Find where the given text appears and provide that cell's center as (x, y) coordinate. 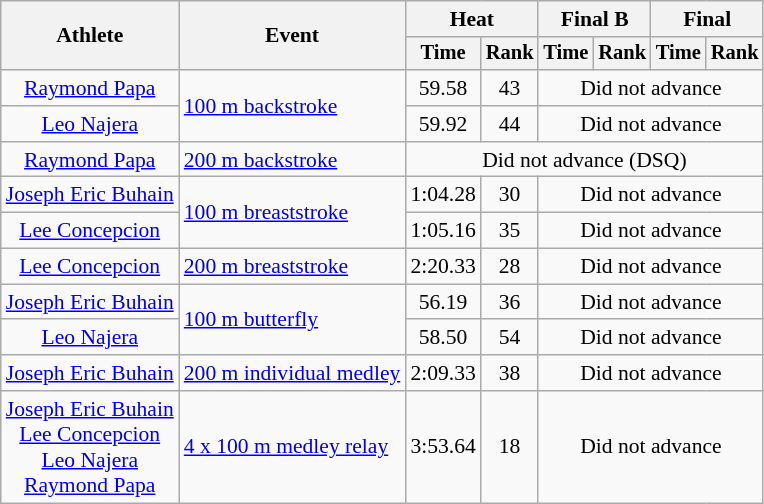
38 (510, 373)
36 (510, 302)
Did not advance (DSQ) (584, 160)
56.19 (442, 302)
59.92 (442, 124)
100 m butterfly (292, 320)
100 m backstroke (292, 106)
43 (510, 88)
30 (510, 195)
35 (510, 231)
18 (510, 447)
Final B (594, 19)
200 m breaststroke (292, 267)
4 x 100 m medley relay (292, 447)
44 (510, 124)
Athlete (90, 36)
200 m individual medley (292, 373)
200 m backstroke (292, 160)
3:53.64 (442, 447)
28 (510, 267)
2:20.33 (442, 267)
2:09.33 (442, 373)
1:05.16 (442, 231)
Final (707, 19)
Heat (472, 19)
Event (292, 36)
Joseph Eric BuhainLee ConcepcionLeo NajeraRaymond Papa (90, 447)
100 m breaststroke (292, 212)
1:04.28 (442, 195)
54 (510, 338)
59.58 (442, 88)
58.50 (442, 338)
